Find where the given text appears and provide that cell's center as [x, y] coordinate. 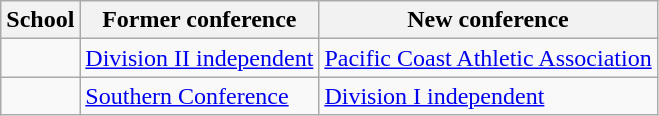
Division I independent [488, 96]
Southern Conference [200, 96]
School [40, 20]
New conference [488, 20]
Division II independent [200, 58]
Pacific Coast Athletic Association [488, 58]
Former conference [200, 20]
